Extract the [x, y] coordinate from the center of the cell holding the provided text.  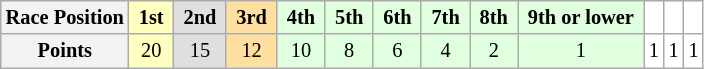
1st [152, 17]
Race Position [65, 17]
3rd [251, 17]
5th [349, 17]
2nd [200, 17]
4th [301, 17]
4 [445, 51]
7th [445, 17]
20 [152, 51]
6 [397, 51]
15 [200, 51]
12 [251, 51]
2 [494, 51]
8 [349, 51]
Points [65, 51]
8th [494, 17]
6th [397, 17]
10 [301, 51]
9th or lower [581, 17]
